Provide the [X, Y] coordinate of the cell's center where the given text is located.  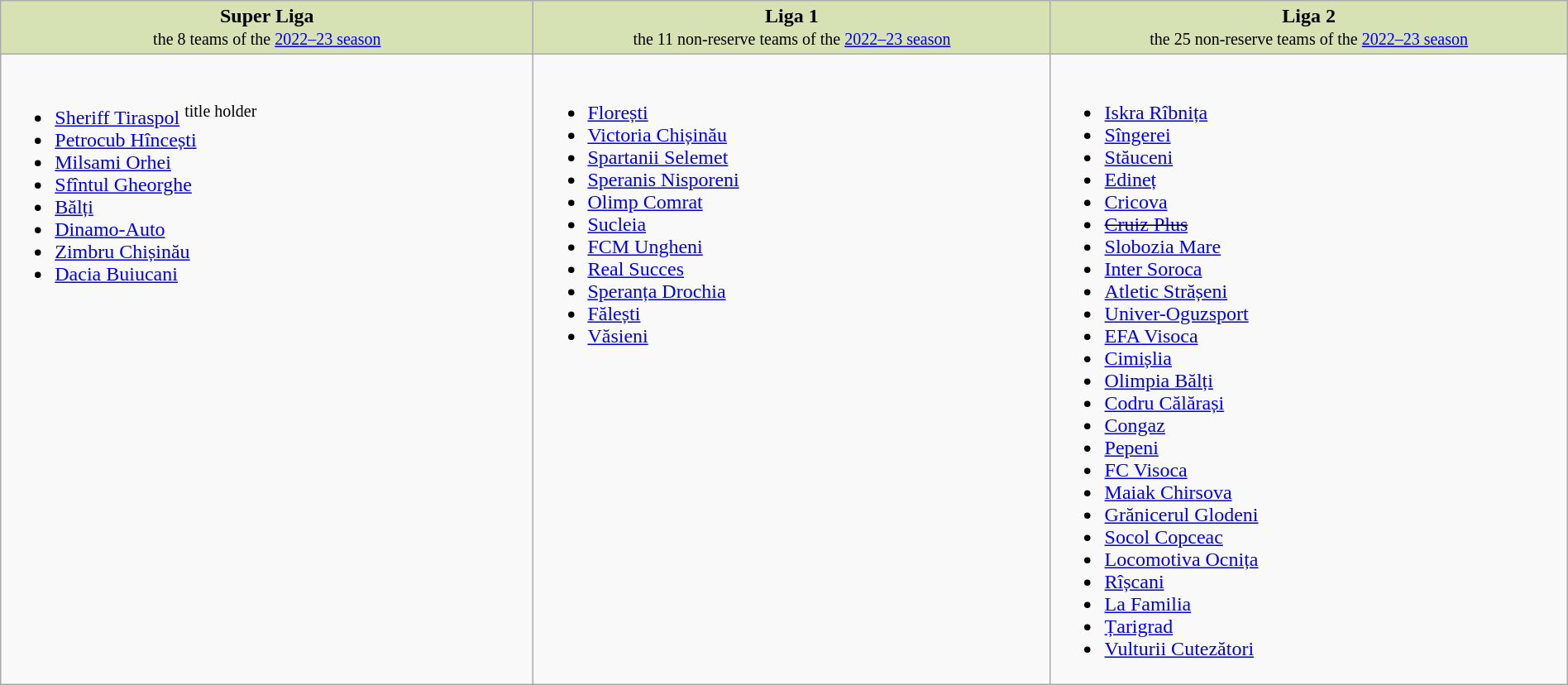
Liga 1the 11 non-reserve teams of the 2022–23 season [792, 28]
Super Ligathe 8 teams of the 2022–23 season [267, 28]
Sheriff Tiraspol title holderPetrocub HînceștiMilsami OrheiSfîntul GheorgheBălțiDinamo-AutoZimbru ChișinăuDacia Buiucani [267, 369]
FloreștiVictoria ChișinăuSpartanii SelemetSperanis NisporeniOlimp ComratSucleiaFCM UngheniReal SuccesSperanța DrochiaFăleștiVăsieni [792, 369]
Liga 2the 25 non-reserve teams of the 2022–23 season [1308, 28]
